Pinpoint the cell where the given text exists, returning its [x, y] midpoint coordinate. 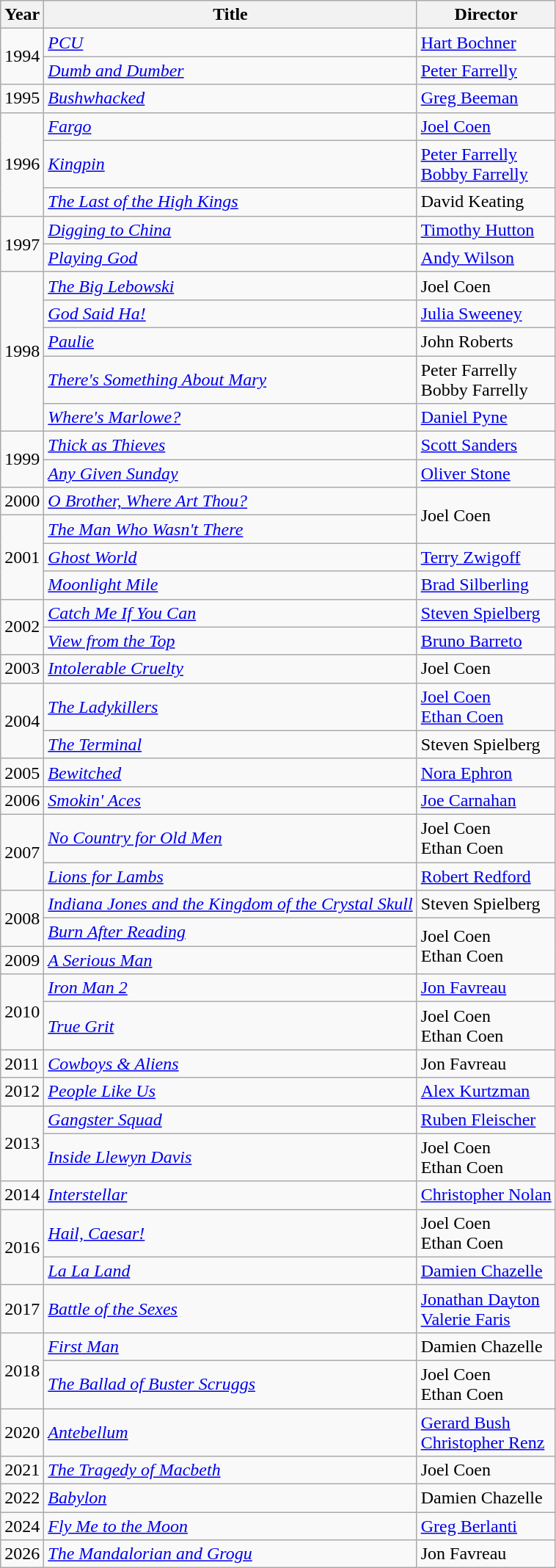
2006 [22, 800]
2022 [22, 1498]
2007 [22, 852]
2014 [22, 1195]
1994 [22, 57]
PCU [230, 43]
Joe Carnahan [486, 800]
Greg Beeman [486, 98]
2003 [22, 669]
Kingpin [230, 164]
Digging to China [230, 230]
Hail, Caesar! [230, 1233]
Interstellar [230, 1195]
Brad Silberling [486, 585]
Moonlight Mile [230, 585]
Andy Wilson [486, 258]
Lions for Lambs [230, 876]
2008 [22, 918]
Oliver Stone [486, 473]
Cowboys & Aliens [230, 1064]
2017 [22, 1308]
2018 [22, 1370]
Year [22, 15]
2026 [22, 1554]
2016 [22, 1246]
2024 [22, 1526]
1997 [22, 244]
Catch Me If You Can [230, 613]
David Keating [486, 202]
The Big Lebowski [230, 286]
Ghost World [230, 557]
Indiana Jones and the Kingdom of the Crystal Skull [230, 904]
There's Something About Mary [230, 379]
Iron Man 2 [230, 988]
The Ladykillers [230, 706]
2005 [22, 772]
Alex Kurtzman [486, 1092]
Where's Marlowe? [230, 418]
2010 [22, 1012]
Bruno Barreto [486, 641]
A Serious Man [230, 960]
People Like Us [230, 1092]
Greg Berlanti [486, 1526]
Battle of the Sexes [230, 1308]
The Terminal [230, 744]
No Country for Old Men [230, 838]
2009 [22, 960]
Thick as Thieves [230, 446]
2002 [22, 627]
Smokin' Aces [230, 800]
First Man [230, 1346]
Scott Sanders [486, 446]
O Brother, Where Art Thou? [230, 501]
Antebellum [230, 1431]
2001 [22, 557]
2021 [22, 1470]
God Said Ha! [230, 313]
Julia Sweeney [486, 313]
Dumb and Dumber [230, 70]
Any Given Sunday [230, 473]
True Grit [230, 1026]
The Last of the High Kings [230, 202]
Intolerable Cruelty [230, 669]
Gerard BushChristopher Renz [486, 1431]
Robert Redford [486, 876]
Peter Farrelly [486, 70]
Burn After Reading [230, 932]
Nora Ephron [486, 772]
Paulie [230, 341]
2011 [22, 1064]
Gangster Squad [230, 1119]
Jonathan DaytonValerie Faris [486, 1308]
Ruben Fleischer [486, 1119]
Director [486, 15]
Inside Llewyn Davis [230, 1157]
Daniel Pyne [486, 418]
Babylon [230, 1498]
Fly Me to the Moon [230, 1526]
2000 [22, 501]
The Tragedy of Macbeth [230, 1470]
1998 [22, 351]
The Ballad of Buster Scruggs [230, 1384]
View from the Top [230, 641]
1999 [22, 460]
The Mandalorian and Grogu [230, 1554]
Timothy Hutton [486, 230]
The Man Who Wasn't There [230, 529]
2012 [22, 1092]
2013 [22, 1144]
John Roberts [486, 341]
Fargo [230, 126]
2004 [22, 721]
Hart Bochner [486, 43]
Bewitched [230, 772]
La La Land [230, 1271]
1996 [22, 164]
Terry Zwigoff [486, 557]
Playing God [230, 258]
1995 [22, 98]
Christopher Nolan [486, 1195]
Bushwhacked [230, 98]
Title [230, 15]
2020 [22, 1431]
